Provide the [X, Y] coordinate of the cell's center where the given text is located.  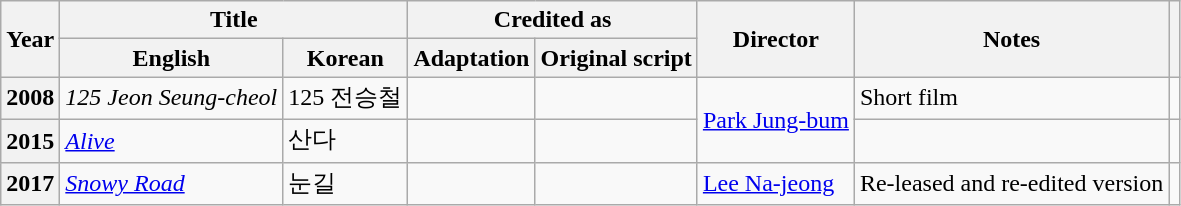
Credited as [553, 20]
Director [776, 39]
Re-leased and re-edited version [1011, 184]
Park Jung-bum [776, 120]
Adaptation [472, 58]
125 Jeon Seung-cheol [172, 98]
125 전승철 [346, 98]
English [172, 58]
Title [234, 20]
Year [30, 39]
Original script [616, 58]
2015 [30, 140]
2008 [30, 98]
Alive [172, 140]
Snowy Road [172, 184]
2017 [30, 184]
산다 [346, 140]
Korean [346, 58]
눈길 [346, 184]
Lee Na-jeong [776, 184]
Notes [1011, 39]
Short film [1011, 98]
